Extract the [x, y] coordinate from the center of the cell holding the provided text.  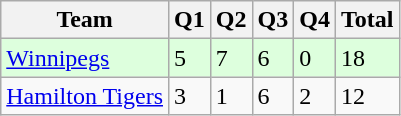
1 [231, 96]
Total [367, 20]
18 [367, 58]
2 [315, 96]
Winnipegs [85, 58]
7 [231, 58]
12 [367, 96]
Hamilton Tigers [85, 96]
Q2 [231, 20]
Q4 [315, 20]
Q1 [190, 20]
Team [85, 20]
5 [190, 58]
0 [315, 58]
3 [190, 96]
Q3 [273, 20]
